Return the [x, y] coordinate for the center point of the cell that contains the specified text.  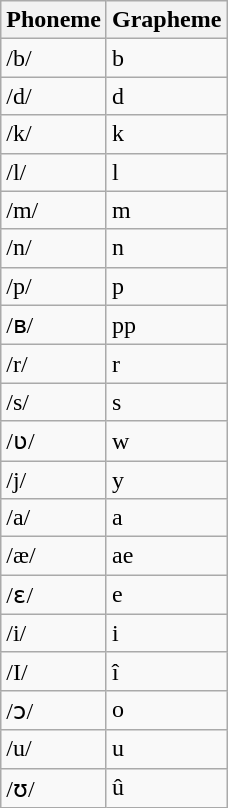
u [166, 749]
/æ/ [54, 556]
/n/ [54, 248]
Phoneme [54, 20]
pp [166, 325]
/d/ [54, 96]
Grapheme [166, 20]
i [166, 633]
p [166, 286]
î [166, 671]
/ʙ/ [54, 325]
/s/ [54, 402]
b [166, 58]
û [166, 788]
y [166, 479]
/ɔ/ [54, 710]
/a/ [54, 518]
/ʊ/ [54, 788]
/p/ [54, 286]
/l/ [54, 172]
a [166, 518]
/m/ [54, 210]
e [166, 595]
k [166, 134]
m [166, 210]
/j/ [54, 479]
n [166, 248]
w [166, 441]
r [166, 364]
/I/ [54, 671]
/ɛ/ [54, 595]
/k/ [54, 134]
o [166, 710]
/u/ [54, 749]
l [166, 172]
s [166, 402]
/ʋ/ [54, 441]
/r/ [54, 364]
ae [166, 556]
d [166, 96]
/i/ [54, 633]
/b/ [54, 58]
